Pinpoint the cell where the given text exists, returning its (x, y) midpoint coordinate. 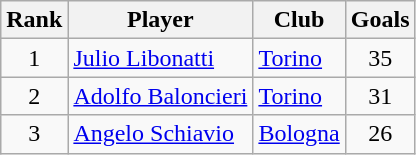
Adolfo Baloncieri (160, 96)
Rank (34, 20)
Angelo Schiavio (160, 134)
3 (34, 134)
26 (380, 134)
2 (34, 96)
Club (299, 20)
Bologna (299, 134)
Julio Libonatti (160, 58)
31 (380, 96)
Player (160, 20)
Goals (380, 20)
1 (34, 58)
35 (380, 58)
